Determine the [X, Y] coordinate at the center of the cell enclosing the given text.  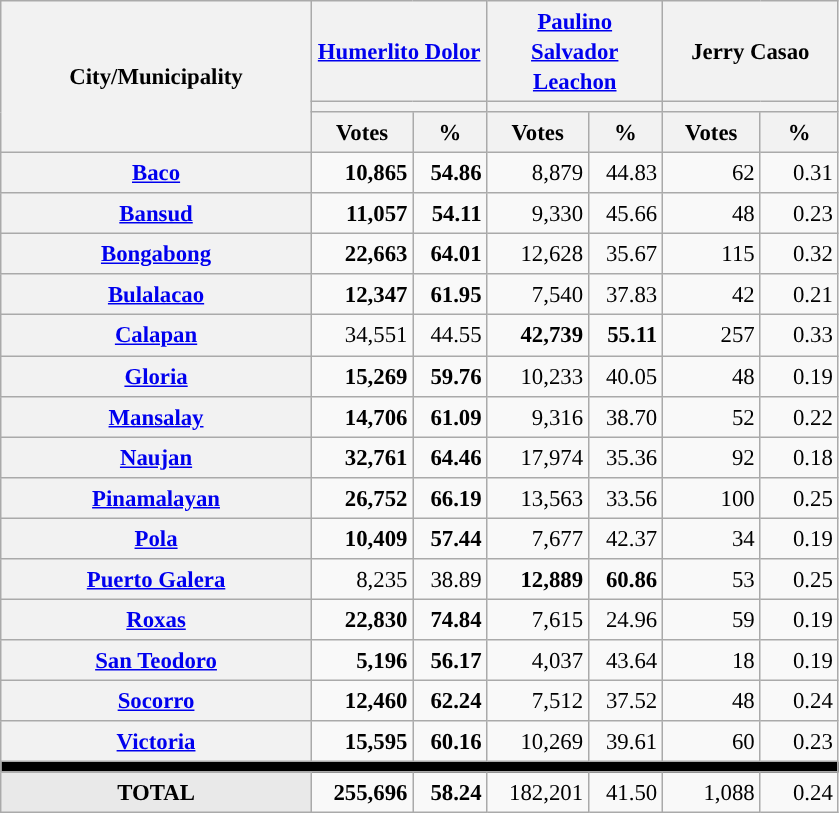
10,233 [538, 376]
41.50 [625, 792]
Roxas [156, 620]
Pola [156, 538]
0.31 [799, 174]
Mansalay [156, 416]
5,196 [362, 660]
34 [712, 538]
Puerto Galera [156, 580]
11,057 [362, 214]
42,739 [538, 336]
18 [712, 660]
0.32 [799, 254]
7,512 [538, 700]
Socorro [156, 700]
59.76 [450, 376]
14,706 [362, 416]
9,330 [538, 214]
Pinamalayan [156, 498]
61.09 [450, 416]
Humerlito Dolor [399, 52]
37.52 [625, 700]
182,201 [538, 792]
33.56 [625, 498]
7,540 [538, 294]
22,830 [362, 620]
24.96 [625, 620]
43.64 [625, 660]
Bongabong [156, 254]
Bulalacao [156, 294]
15,269 [362, 376]
38.89 [450, 580]
57.44 [450, 538]
59 [712, 620]
58.24 [450, 792]
12,628 [538, 254]
4,037 [538, 660]
60.86 [625, 580]
1,088 [712, 792]
Gloria [156, 376]
92 [712, 458]
35.36 [625, 458]
39.61 [625, 742]
45.66 [625, 214]
74.84 [450, 620]
55.11 [625, 336]
54.86 [450, 174]
26,752 [362, 498]
Bansud [156, 214]
115 [712, 254]
Victoria [156, 742]
52 [712, 416]
44.83 [625, 174]
8,235 [362, 580]
Paulino Salvador Leachon [575, 52]
12,347 [362, 294]
0.21 [799, 294]
34,551 [362, 336]
44.55 [450, 336]
Jerry Casao [751, 52]
32,761 [362, 458]
64.46 [450, 458]
San Teodoro [156, 660]
54.11 [450, 214]
12,460 [362, 700]
7,677 [538, 538]
Baco [156, 174]
62 [712, 174]
42 [712, 294]
10,865 [362, 174]
Naujan [156, 458]
60.16 [450, 742]
0.33 [799, 336]
100 [712, 498]
42.37 [625, 538]
66.19 [450, 498]
257 [712, 336]
13,563 [538, 498]
7,615 [538, 620]
35.67 [625, 254]
10,269 [538, 742]
8,879 [538, 174]
53 [712, 580]
15,595 [362, 742]
12,889 [538, 580]
City/Municipality [156, 77]
61.95 [450, 294]
255,696 [362, 792]
56.17 [450, 660]
Calapan [156, 336]
64.01 [450, 254]
17,974 [538, 458]
10,409 [362, 538]
0.18 [799, 458]
TOTAL [156, 792]
9,316 [538, 416]
22,663 [362, 254]
40.05 [625, 376]
37.83 [625, 294]
38.70 [625, 416]
60 [712, 742]
62.24 [450, 700]
0.22 [799, 416]
